Detect which cell encompasses the target text, then output its (x, y) center coordinate. 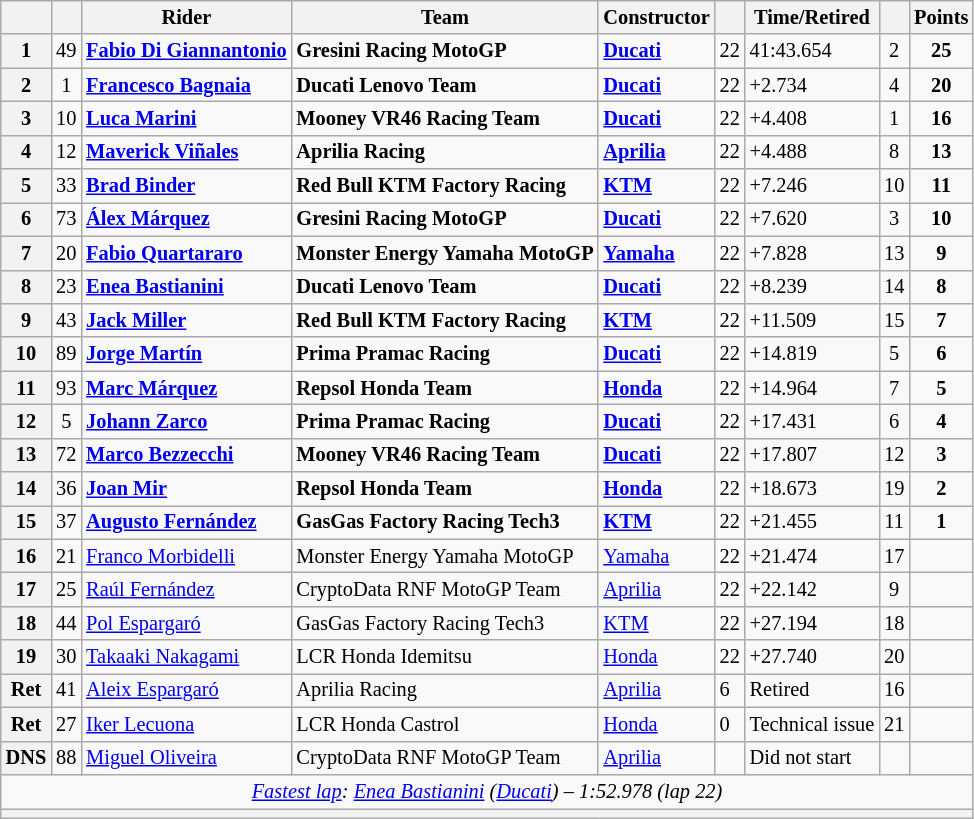
36 (66, 489)
+22.142 (812, 589)
Technical issue (812, 724)
+7.246 (812, 186)
Fabio Di Giannantonio (186, 51)
+21.474 (812, 556)
+4.408 (812, 118)
73 (66, 219)
Takaaki Nakagami (186, 657)
+27.194 (812, 623)
49 (66, 51)
LCR Honda Castrol (444, 724)
43 (66, 320)
+2.734 (812, 85)
Jack Miller (186, 320)
Jorge Martín (186, 354)
30 (66, 657)
+7.828 (812, 253)
89 (66, 354)
+18.673 (812, 489)
+14.964 (812, 388)
+17.431 (812, 421)
Fastest lap: Enea Bastianini (Ducati) – 1:52.978 (lap 22) (488, 791)
Fabio Quartararo (186, 253)
41:43.654 (812, 51)
93 (66, 388)
37 (66, 522)
Augusto Fernández (186, 522)
Francesco Bagnaia (186, 85)
Marc Márquez (186, 388)
Aleix Espargaró (186, 690)
+11.509 (812, 320)
Iker Lecuona (186, 724)
+4.488 (812, 152)
Marco Bezzecchi (186, 455)
+27.740 (812, 657)
Luca Marini (186, 118)
Rider (186, 17)
+8.239 (812, 287)
Retired (812, 690)
72 (66, 455)
0 (730, 724)
Franco Morbidelli (186, 556)
Time/Retired (812, 17)
LCR Honda Idemitsu (444, 657)
Johann Zarco (186, 421)
27 (66, 724)
+7.620 (812, 219)
+17.807 (812, 455)
33 (66, 186)
Enea Bastianini (186, 287)
23 (66, 287)
Points (941, 17)
Team (444, 17)
Álex Márquez (186, 219)
Miguel Oliveira (186, 758)
+21.455 (812, 522)
Brad Binder (186, 186)
Pol Espargaró (186, 623)
Constructor (656, 17)
Joan Mir (186, 489)
44 (66, 623)
Did not start (812, 758)
41 (66, 690)
Raúl Fernández (186, 589)
+14.819 (812, 354)
Maverick Viñales (186, 152)
88 (66, 758)
DNS (26, 758)
